Capture the cell that displays the provided text and extract its [x, y] central coordinate. 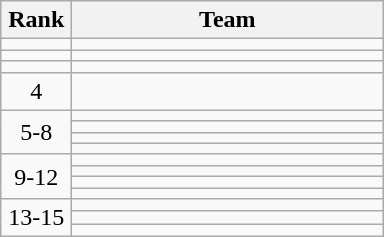
9-12 [36, 176]
Rank [36, 20]
13-15 [36, 218]
5-8 [36, 132]
Team [228, 20]
4 [36, 91]
